For the text-containing cell, return its midpoint in (X, Y) coordinate format. 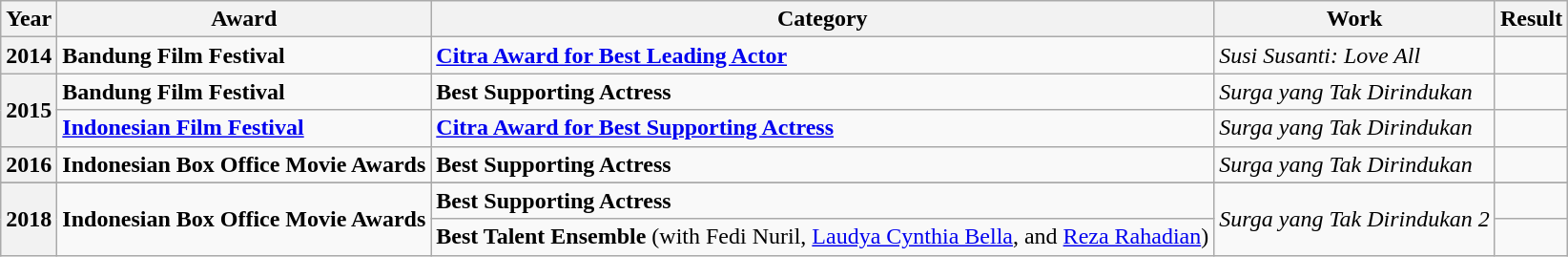
Work (1354, 19)
Citra Award for Best Leading Actor (822, 55)
Best Talent Ensemble (with Fedi Nuril, Laudya Cynthia Bella, and Reza Rahadian) (822, 237)
Award (244, 19)
Surga yang Tak Dirindukan 2 (1354, 219)
Category (822, 19)
2014 (29, 55)
2015 (29, 110)
Susi Susanti: Love All (1354, 55)
Indonesian Film Festival (244, 128)
Result (1531, 19)
2016 (29, 164)
2018 (29, 219)
Year (29, 19)
Citra Award for Best Supporting Actress (822, 128)
